Return (X, Y) of the center of cell containing provided text 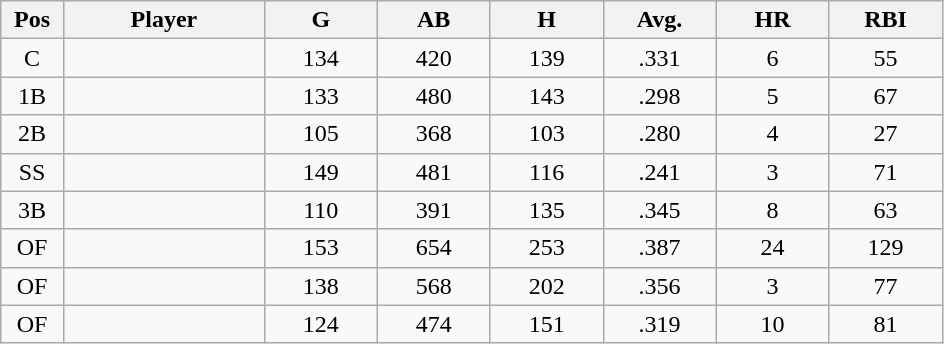
103 (546, 134)
.387 (660, 248)
129 (886, 248)
63 (886, 210)
.356 (660, 286)
H (546, 20)
2B (32, 134)
Avg. (660, 20)
4 (772, 134)
116 (546, 172)
134 (320, 58)
C (32, 58)
124 (320, 324)
480 (434, 96)
654 (434, 248)
139 (546, 58)
149 (320, 172)
AB (434, 20)
143 (546, 96)
81 (886, 324)
.298 (660, 96)
71 (886, 172)
151 (546, 324)
.241 (660, 172)
135 (546, 210)
.319 (660, 324)
67 (886, 96)
253 (546, 248)
RBI (886, 20)
10 (772, 324)
133 (320, 96)
568 (434, 286)
138 (320, 286)
G (320, 20)
SS (32, 172)
481 (434, 172)
420 (434, 58)
110 (320, 210)
Player (164, 20)
3B (32, 210)
Pos (32, 20)
.280 (660, 134)
8 (772, 210)
5 (772, 96)
24 (772, 248)
77 (886, 286)
391 (434, 210)
55 (886, 58)
153 (320, 248)
HR (772, 20)
.345 (660, 210)
.331 (660, 58)
202 (546, 286)
27 (886, 134)
1B (32, 96)
6 (772, 58)
368 (434, 134)
105 (320, 134)
474 (434, 324)
